Capture the cell that displays the provided text and extract its [X, Y] central coordinate. 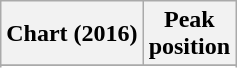
Peakposition [189, 34]
Chart (2016) [72, 34]
